Capture the cell that displays the provided text and extract its (x, y) central coordinate. 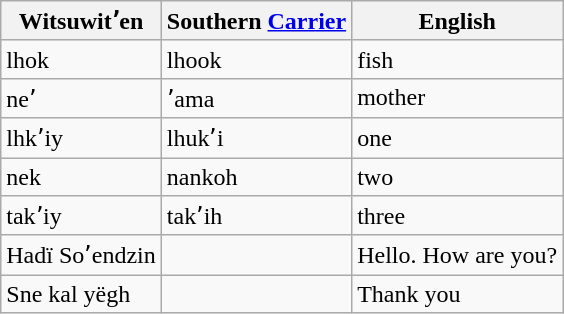
Thank you (458, 294)
nankoh (256, 177)
three (458, 216)
neʼ (82, 98)
fish (458, 59)
nek (82, 177)
lhok (82, 59)
lhukʼi (256, 138)
one (458, 138)
two (458, 177)
lhook (256, 59)
Witsuwitʼen (82, 21)
English (458, 21)
mother (458, 98)
takʼiy (82, 216)
Hadï Soʼendzin (82, 255)
takʼih (256, 216)
Sne kal yëgh (82, 294)
ʼama (256, 98)
Hello. How are you? (458, 255)
lhkʼiy (82, 138)
Southern Carrier (256, 21)
